Pinpoint the cell where the given text exists, returning its (x, y) midpoint coordinate. 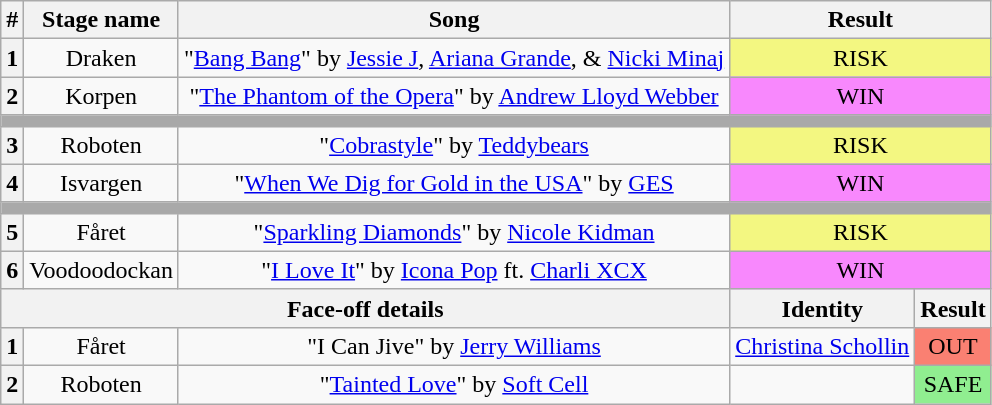
"The Phantom of the Opera" by Andrew Lloyd Webber (454, 96)
Song (454, 20)
"Cobrastyle" by Teddybears (454, 145)
Korpen (102, 96)
"Sparkling Diamonds" by Nicole Kidman (454, 232)
4 (12, 183)
Identity (822, 308)
Stage name (102, 20)
"Tainted Love" by Soft Cell (454, 384)
5 (12, 232)
"I Can Jive" by Jerry Williams (454, 346)
OUT (953, 346)
Isvargen (102, 183)
Face-off details (366, 308)
# (12, 20)
SAFE (953, 384)
"Bang Bang" by Jessie J, Ariana Grande, & Nicki Minaj (454, 58)
Draken (102, 58)
6 (12, 270)
"I Love It" by Icona Pop ft. Charli XCX (454, 270)
"When We Dig for Gold in the USA" by GES (454, 183)
Christina Schollin (822, 346)
Voodoodockan (102, 270)
3 (12, 145)
